Locate the cell with the specified text and output its (X, Y) center coordinate. 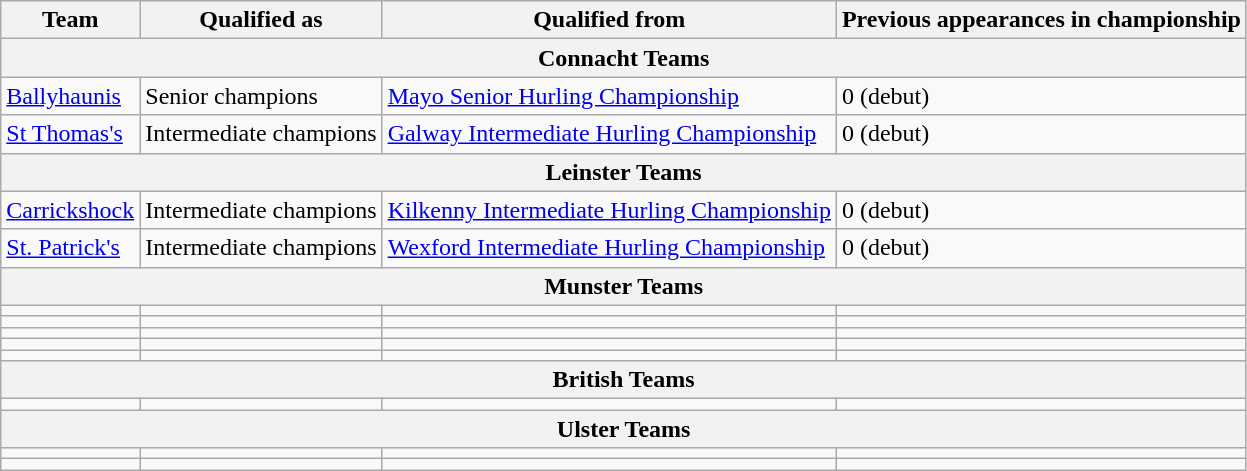
Leinster Teams (624, 172)
Ballyhaunis (70, 96)
Senior champions (261, 96)
Ulster Teams (624, 429)
St. Patrick's (70, 248)
Previous appearances in championship (1041, 20)
Galway Intermediate Hurling Championship (609, 134)
Qualified as (261, 20)
Connacht Teams (624, 58)
St Thomas's (70, 134)
Wexford Intermediate Hurling Championship (609, 248)
Kilkenny Intermediate Hurling Championship (609, 210)
Carrickshock (70, 210)
Qualified from (609, 20)
Mayo Senior Hurling Championship (609, 96)
Team (70, 20)
British Teams (624, 380)
Munster Teams (624, 286)
